Detect which cell encompasses the target text, then output its (x, y) center coordinate. 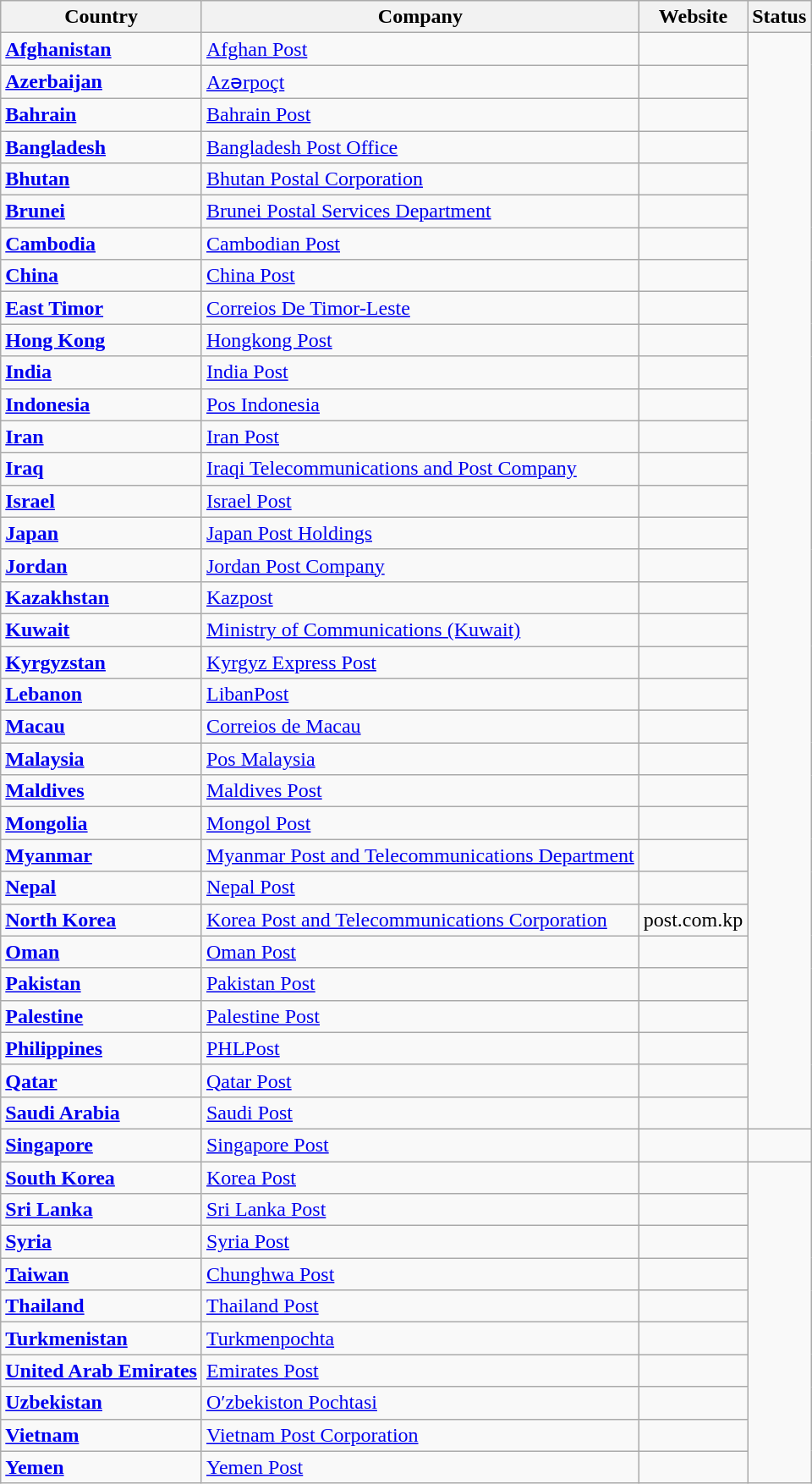
Bahrain (101, 114)
Philippines (101, 1048)
Qatar (101, 1080)
Bahrain Post (420, 114)
Maldives (101, 791)
Vietnam Post Corporation (420, 1435)
Cambodia (101, 244)
Vietnam (101, 1435)
Turkmenpochta (420, 1338)
Kuwait (101, 629)
Azerbaijan (101, 82)
Sri Lanka Post (420, 1210)
Israel (101, 501)
Qatar Post (420, 1080)
Company (420, 17)
Cambodian Post (420, 244)
Syria Post (420, 1242)
Israel Post (420, 501)
East Timor (101, 308)
Mongol Post (420, 823)
Hong Kong (101, 340)
Macau (101, 727)
Kazpost (420, 597)
United Arab Emirates (101, 1371)
Japan Post Holdings (420, 533)
post.com.kp (693, 920)
LibanPost (420, 695)
Iraqi Telecommunications and Post Company (420, 469)
Afghanistan (101, 49)
Hongkong Post (420, 340)
Emirates Post (420, 1371)
Thailand Post (420, 1306)
Saudi Post (420, 1113)
Uzbekistan (101, 1403)
Myanmar Post and Telecommunications Department (420, 855)
Singapore (101, 1145)
Oman (101, 952)
Correios de Macau (420, 727)
North Korea (101, 920)
Pakistan Post (420, 984)
Maldives Post (420, 791)
Brunei Postal Services Department (420, 212)
Palestine (101, 1016)
Bhutan (101, 179)
Syria (101, 1242)
Korea Post (420, 1177)
Sri Lanka (101, 1210)
Iran Post (420, 437)
Korea Post and Telecommunications Corporation (420, 920)
Taiwan (101, 1274)
Nepal Post (420, 888)
Yemen Post (420, 1467)
Thailand (101, 1306)
India (101, 372)
Pos Indonesia (420, 404)
Bangladesh (101, 146)
Status (780, 17)
Singapore Post (420, 1145)
Chunghwa Post (420, 1274)
Azərpoçt (420, 82)
Ministry of Communications (Kuwait) (420, 629)
Kyrgyz Express Post (420, 662)
Lebanon (101, 695)
India Post (420, 372)
Oman Post (420, 952)
O′zbekiston Pochtasi (420, 1403)
South Korea (101, 1177)
Jordan Post Company (420, 565)
Brunei (101, 212)
Country (101, 17)
Website (693, 17)
Pakistan (101, 984)
Correios De Timor-Leste (420, 308)
Palestine Post (420, 1016)
Kazakhstan (101, 597)
Jordan (101, 565)
Mongolia (101, 823)
Indonesia (101, 404)
PHLPost (420, 1048)
Malaysia (101, 759)
Saudi Arabia (101, 1113)
Afghan Post (420, 49)
Pos Malaysia (420, 759)
China (101, 276)
Myanmar (101, 855)
Iraq (101, 469)
Bangladesh Post Office (420, 146)
Iran (101, 437)
Yemen (101, 1467)
Bhutan Postal Corporation (420, 179)
Japan (101, 533)
Turkmenistan (101, 1338)
Nepal (101, 888)
China Post (420, 276)
Kyrgyzstan (101, 662)
